Find where the given text appears and provide that cell's center as (X, Y) coordinate. 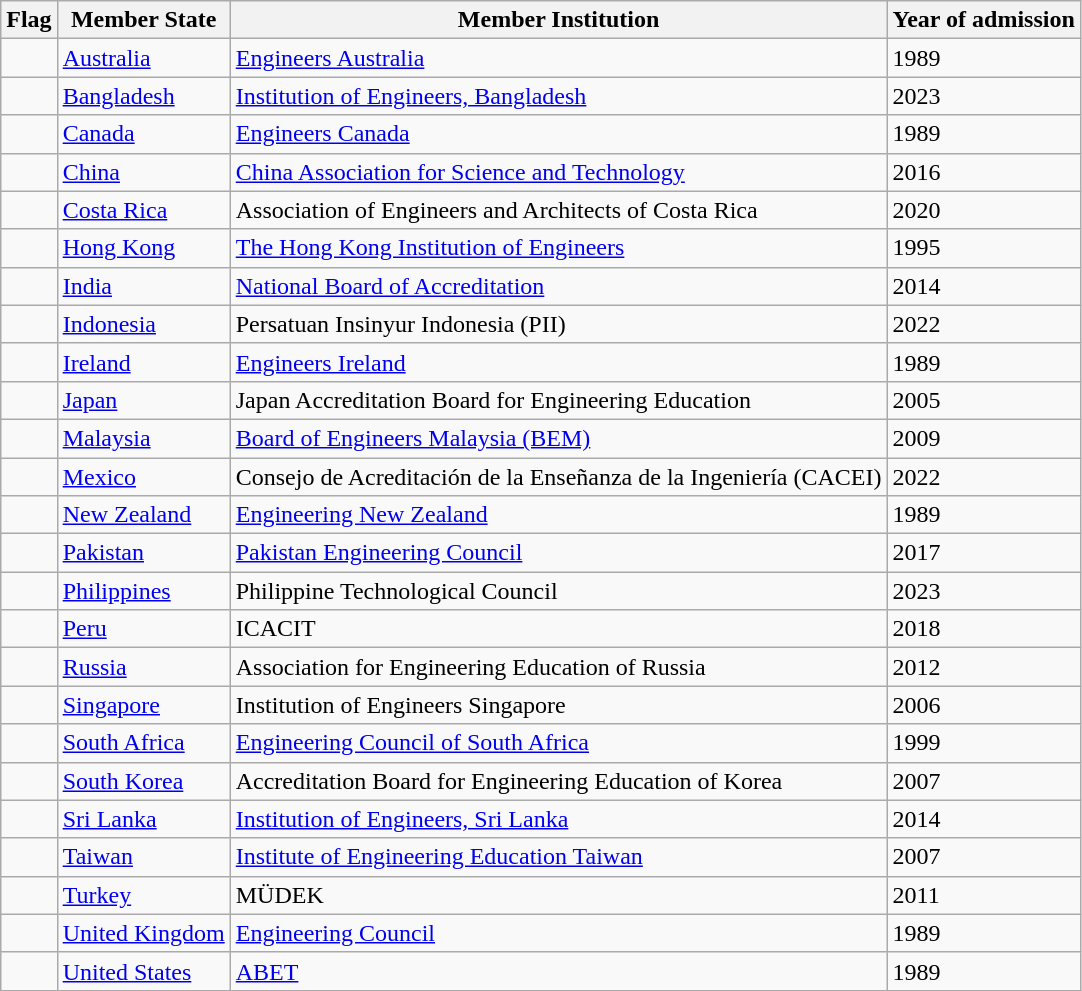
The Hong Kong Institution of Engineers (558, 248)
Member State (144, 20)
Engineers Ireland (558, 362)
Association for Engineering Education of Russia (558, 667)
Philippines (144, 591)
2017 (984, 553)
2020 (984, 210)
Board of Engineers Malaysia (BEM) (558, 438)
United States (144, 971)
Russia (144, 667)
Flag (29, 20)
Institution of Engineers, Sri Lanka (558, 819)
Japan (144, 400)
Peru (144, 629)
1995 (984, 248)
Mexico (144, 477)
Association of Engineers and Architects of Costa Rica (558, 210)
Consejo de Acreditación de la Enseñanza de la Ingeniería (CACEI) (558, 477)
Indonesia (144, 324)
China Association for Science and Technology (558, 172)
Canada (144, 134)
Engineering Council of South Africa (558, 743)
2006 (984, 705)
2012 (984, 667)
Institution of Engineers Singapore (558, 705)
Bangladesh (144, 96)
South Korea (144, 781)
Institute of Engineering Education Taiwan (558, 857)
Engineering New Zealand (558, 515)
Hong Kong (144, 248)
2011 (984, 895)
United Kingdom (144, 933)
Engineers Canada (558, 134)
Sri Lanka (144, 819)
Pakistan (144, 553)
ICACIT (558, 629)
Pakistan Engineering Council (558, 553)
2018 (984, 629)
MÜDEK (558, 895)
Australia (144, 58)
Philippine Technological Council (558, 591)
Engineering Council (558, 933)
National Board of Accreditation (558, 286)
Singapore (144, 705)
New Zealand (144, 515)
1999 (984, 743)
Year of admission (984, 20)
Persatuan Insinyur Indonesia (PII) (558, 324)
Accreditation Board for Engineering Education of Korea (558, 781)
Ireland (144, 362)
Institution of Engineers, Bangladesh (558, 96)
China (144, 172)
2009 (984, 438)
Turkey (144, 895)
Japan Accreditation Board for Engineering Education (558, 400)
Engineers Australia (558, 58)
Malaysia (144, 438)
India (144, 286)
2005 (984, 400)
Taiwan (144, 857)
South Africa (144, 743)
ABET (558, 971)
Member Institution (558, 20)
2016 (984, 172)
Costa Rica (144, 210)
